Scan for the cell matching the given text and deliver its [x, y] coordinate at center. 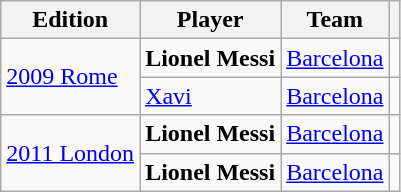
Player [210, 20]
Edition [70, 20]
2011 London [70, 153]
Team [335, 20]
2009 Rome [70, 77]
Xavi [210, 96]
